Search for the cell housing the specified text and yield its [x, y] center coordinate. 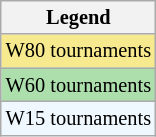
W60 tournaments [78, 85]
W15 tournaments [78, 118]
Legend [78, 17]
W80 tournaments [78, 51]
